Locate the cell with the specified text and output its (X, Y) center coordinate. 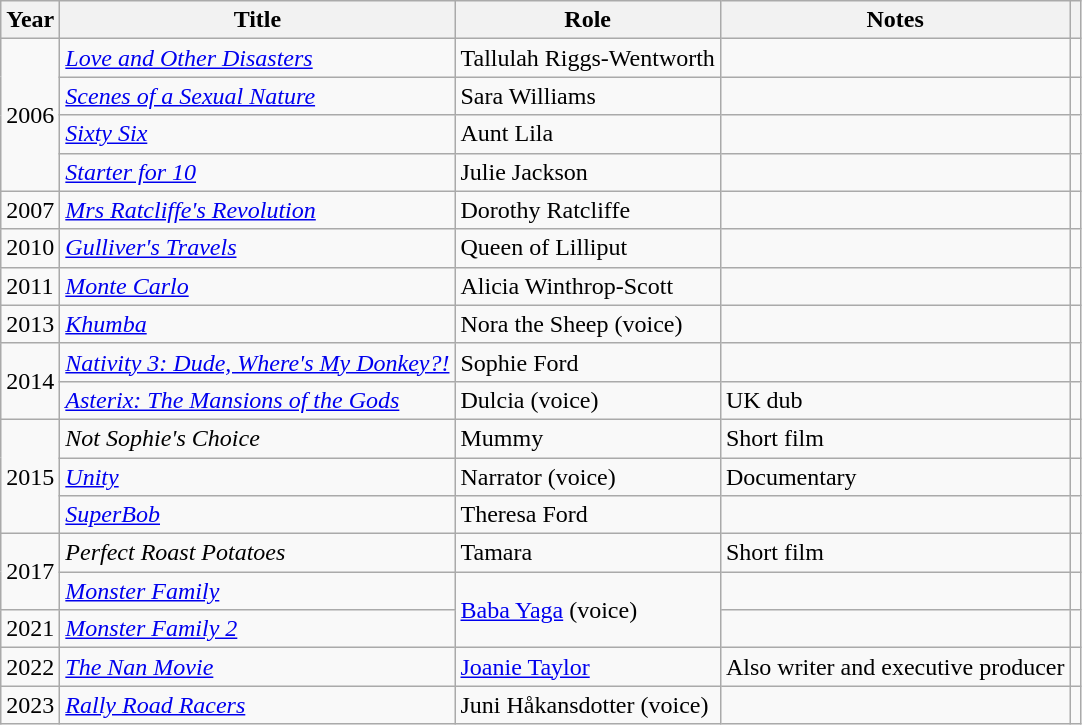
Joanie Taylor (588, 667)
2011 (30, 286)
Alicia Winthrop-Scott (588, 286)
Khumba (258, 324)
Mummy (588, 438)
Narrator (voice) (588, 477)
Baba Yaga (voice) (588, 610)
2023 (30, 705)
Monster Family (258, 591)
Tamara (588, 553)
The Nan Movie (258, 667)
Monster Family 2 (258, 629)
2014 (30, 381)
2006 (30, 115)
Unity (258, 477)
Sara Williams (588, 96)
Rally Road Racers (258, 705)
2021 (30, 629)
2013 (30, 324)
2022 (30, 667)
2007 (30, 210)
2015 (30, 476)
2017 (30, 572)
Nora the Sheep (voice) (588, 324)
Monte Carlo (258, 286)
Sophie Ford (588, 362)
Asterix: The Mansions of the Gods (258, 400)
Scenes of a Sexual Nature (258, 96)
Gulliver's Travels (258, 248)
Starter for 10 (258, 172)
SuperBob (258, 515)
Dorothy Ratcliffe (588, 210)
Not Sophie's Choice (258, 438)
2010 (30, 248)
Title (258, 20)
UK dub (895, 400)
Tallulah Riggs-Wentworth (588, 58)
Also writer and executive producer (895, 667)
Role (588, 20)
Theresa Ford (588, 515)
Juni Håkansdotter (voice) (588, 705)
Love and Other Disasters (258, 58)
Julie Jackson (588, 172)
Perfect Roast Potatoes (258, 553)
Sixty Six (258, 134)
Nativity 3: Dude, Where's My Donkey?! (258, 362)
Mrs Ratcliffe's Revolution (258, 210)
Aunt Lila (588, 134)
Year (30, 20)
Notes (895, 20)
Queen of Lilliput (588, 248)
Documentary (895, 477)
Dulcia (voice) (588, 400)
